Capture the cell that displays the provided text and extract its [x, y] central coordinate. 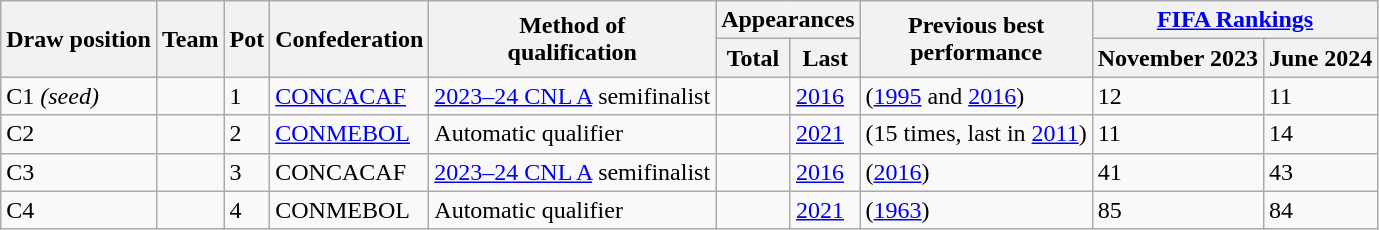
Previous bestperformance [976, 39]
Last [825, 58]
14 [1320, 134]
4 [247, 210]
85 [1178, 210]
(2016) [976, 172]
Total [754, 58]
November 2023 [1178, 58]
June 2024 [1320, 58]
Team [190, 39]
Draw position [79, 39]
(1995 and 2016) [976, 96]
84 [1320, 210]
2 [247, 134]
Pot [247, 39]
C2 [79, 134]
3 [247, 172]
12 [1178, 96]
FIFA Rankings [1235, 20]
C4 [79, 210]
41 [1178, 172]
1 [247, 96]
C3 [79, 172]
(15 times, last in 2011) [976, 134]
Appearances [788, 20]
C1 (seed) [79, 96]
Confederation [350, 39]
Method ofqualification [572, 39]
43 [1320, 172]
(1963) [976, 210]
